Return (x, y) of the center of cell containing provided text 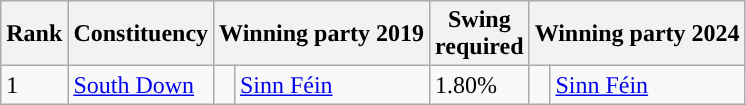
Constituency (141, 34)
South Down (141, 85)
Rank (34, 34)
Winning party 2019 (322, 34)
1.80% (480, 85)
Swing required (480, 34)
1 (34, 85)
Winning party 2024 (637, 34)
